Return (X, Y) of the center of cell containing provided text 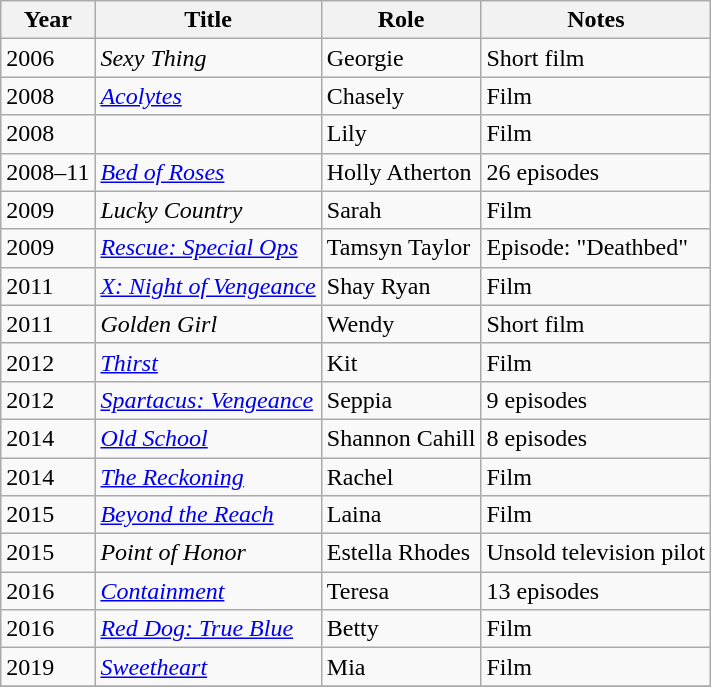
Laina (401, 515)
Rachel (401, 477)
Year (48, 20)
Role (401, 20)
Thirst (208, 362)
Sarah (401, 210)
2008–11 (48, 172)
Golden Girl (208, 324)
Shannon Cahill (401, 438)
The Reckoning (208, 477)
Unsold television pilot (596, 553)
Estella Rhodes (401, 553)
Red Dog: True Blue (208, 629)
Old School (208, 438)
8 episodes (596, 438)
Sexy Thing (208, 58)
Wendy (401, 324)
Tamsyn Taylor (401, 248)
Rescue: Special Ops (208, 248)
Notes (596, 20)
Betty (401, 629)
Beyond the Reach (208, 515)
Seppia (401, 400)
Spartacus: Vengeance (208, 400)
Georgie (401, 58)
Mia (401, 667)
Containment (208, 591)
26 episodes (596, 172)
Lily (401, 134)
Episode: "Deathbed" (596, 248)
Acolytes (208, 96)
2019 (48, 667)
13 episodes (596, 591)
Kit (401, 362)
Holly Atherton (401, 172)
Bed of Roses (208, 172)
Lucky Country (208, 210)
Teresa (401, 591)
Chasely (401, 96)
Title (208, 20)
Point of Honor (208, 553)
9 episodes (596, 400)
X: Night of Vengeance (208, 286)
Shay Ryan (401, 286)
2006 (48, 58)
Sweetheart (208, 667)
